Detect which cell encompasses the target text, then output its [x, y] center coordinate. 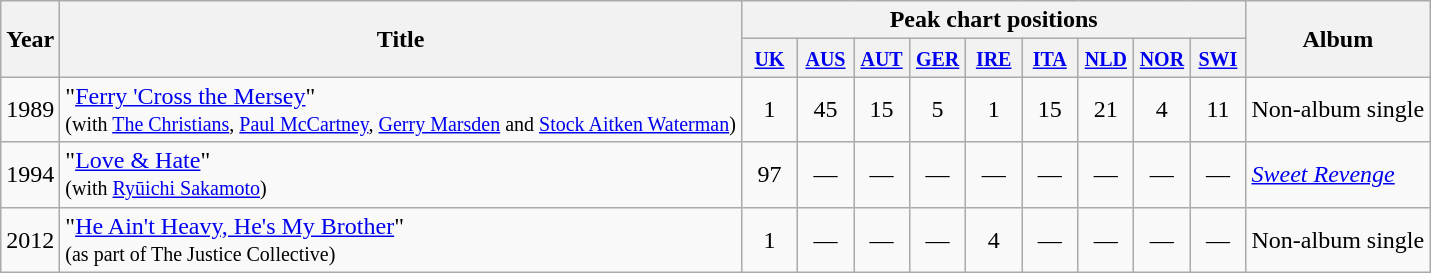
AUS [825, 58]
1989 [30, 110]
Peak chart positions [994, 20]
97 [769, 174]
Title [401, 39]
"Ferry 'Cross the Mersey"(with The Christians, Paul McCartney, Gerry Marsden and Stock Aitken Waterman) [401, 110]
IRE [994, 58]
1994 [30, 174]
GER [938, 58]
11 [1218, 110]
5 [938, 110]
ITA [1050, 58]
UK [769, 58]
45 [825, 110]
Sweet Revenge [1338, 174]
"Love & Hate"(with Ryūichi Sakamoto) [401, 174]
SWI [1218, 58]
21 [1106, 110]
NLD [1106, 58]
2012 [30, 240]
NOR [1162, 58]
AUT [882, 58]
"He Ain't Heavy, He's My Brother"(as part of The Justice Collective) [401, 240]
Album [1338, 39]
Year [30, 39]
